Search for the cell housing the specified text and yield its [x, y] center coordinate. 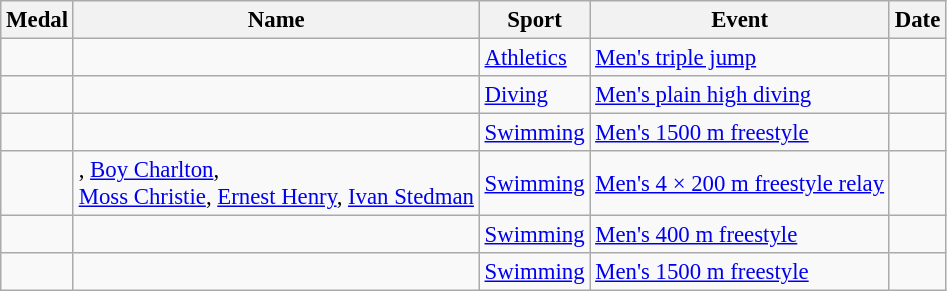
, Boy Charlton,Moss Christie, Ernest Henry, Ivan Stedman [276, 184]
Name [276, 20]
Diving [534, 95]
Men's 400 m freestyle [740, 235]
Event [740, 20]
Men's 1500 m freestyle [740, 133]
Men's plain high diving [740, 95]
Sport [534, 20]
Athletics [534, 58]
Medal [38, 20]
Men's triple jump [740, 58]
Date [917, 20]
Men's 4 × 200 m freestyle relay [740, 184]
